Provide the [x, y] coordinate of the cell's center where the given text is located.  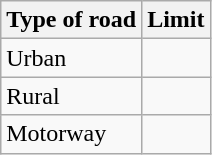
Type of road [72, 20]
Urban [72, 58]
Limit [176, 20]
Motorway [72, 134]
Rural [72, 96]
